Locate the cell with the specified text and output its (X, Y) center coordinate. 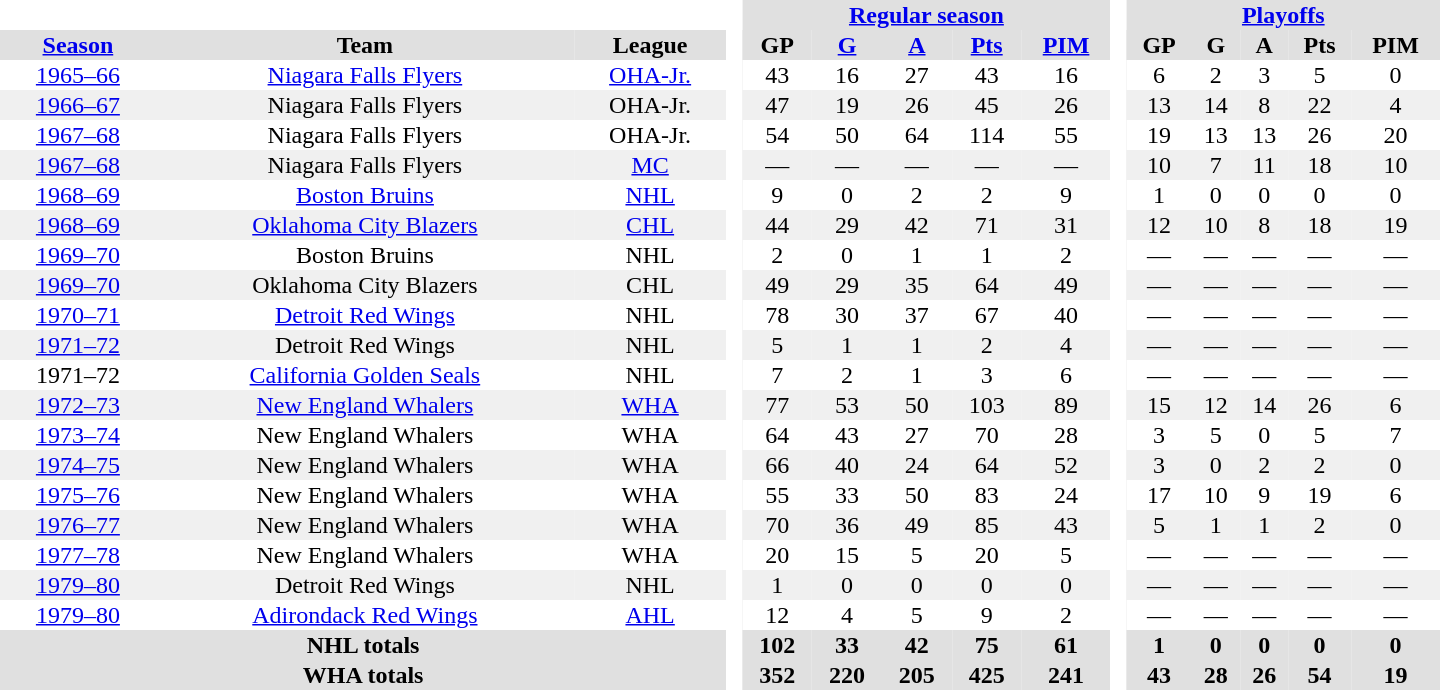
53 (847, 405)
1977–78 (78, 555)
Adirondack Red Wings (365, 615)
1976–77 (78, 525)
205 (917, 675)
WHA totals (363, 675)
California Golden Seals (365, 375)
37 (917, 315)
241 (1066, 675)
425 (987, 675)
45 (987, 105)
1973–74 (78, 435)
1966–67 (78, 105)
11 (1264, 165)
1974–75 (78, 465)
71 (987, 225)
44 (777, 225)
League (650, 45)
85 (987, 525)
36 (847, 525)
66 (777, 465)
102 (777, 645)
103 (987, 405)
Team (365, 45)
47 (777, 105)
30 (847, 315)
1970–71 (78, 315)
61 (1066, 645)
1975–76 (78, 495)
MC (650, 165)
35 (917, 285)
NHL totals (363, 645)
Season (78, 45)
78 (777, 315)
77 (777, 405)
Regular season (926, 15)
75 (987, 645)
1972–73 (78, 405)
67 (987, 315)
89 (1066, 405)
220 (847, 675)
114 (987, 135)
52 (1066, 465)
22 (1320, 105)
1965–66 (78, 75)
17 (1160, 495)
31 (1066, 225)
AHL (650, 615)
352 (777, 675)
Playoffs (1284, 15)
83 (987, 495)
